Determine the (X, Y) coordinate at the center of the cell enclosing the given text.  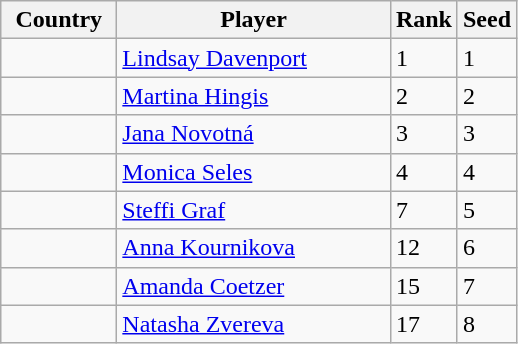
12 (424, 248)
Steffi Graf (254, 210)
Rank (424, 20)
8 (486, 324)
Player (254, 20)
Country (59, 20)
Monica Seles (254, 172)
Lindsay Davenport (254, 58)
Amanda Coetzer (254, 286)
6 (486, 248)
17 (424, 324)
Jana Novotná (254, 134)
Anna Kournikova (254, 248)
15 (424, 286)
Seed (486, 20)
Natasha Zvereva (254, 324)
5 (486, 210)
Martina Hingis (254, 96)
